Locate the cell with the specified text and output its [x, y] center coordinate. 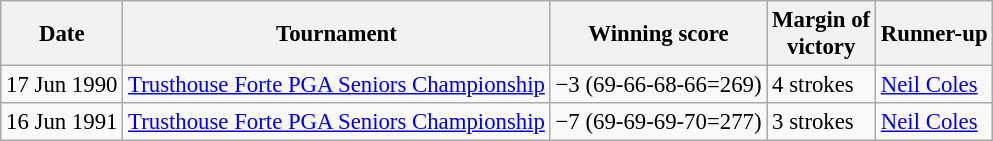
Date [62, 34]
3 strokes [822, 122]
Margin ofvictory [822, 34]
4 strokes [822, 85]
Winning score [658, 34]
−7 (69-69-69-70=277) [658, 122]
Tournament [336, 34]
Runner-up [934, 34]
16 Jun 1991 [62, 122]
−3 (69-66-68-66=269) [658, 85]
17 Jun 1990 [62, 85]
